Return (X, Y) of the center of cell containing provided text 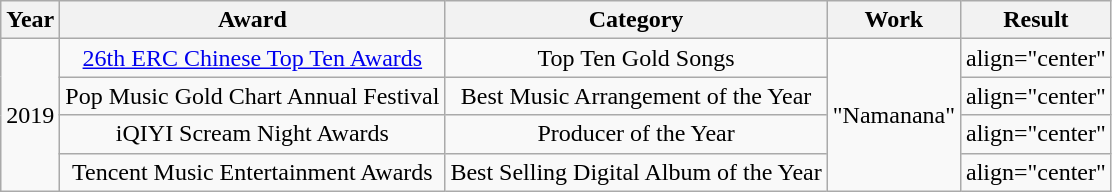
Producer of the Year (636, 134)
2019 (30, 115)
Year (30, 20)
Result (1036, 20)
Award (252, 20)
Top Ten Gold Songs (636, 58)
Pop Music Gold Chart Annual Festival (252, 96)
Work (894, 20)
Best Selling Digital Album of the Year (636, 172)
Category (636, 20)
Best Music Arrangement of the Year (636, 96)
iQIYI Scream Night Awards (252, 134)
Tencent Music Entertainment Awards (252, 172)
26th ERC Chinese Top Ten Awards (252, 58)
"Namanana" (894, 115)
